Return the [X, Y] coordinate for the center point of the cell that contains the specified text.  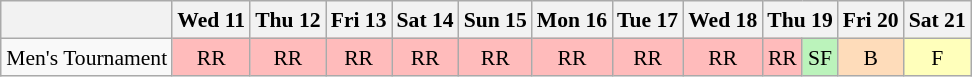
Sat 14 [426, 20]
Tue 17 [648, 20]
Sat 21 [938, 20]
Mon 16 [572, 20]
Wed 11 [211, 20]
Thu 12 [288, 20]
Sun 15 [496, 20]
Thu 19 [800, 20]
B [871, 56]
Men's Tournament [86, 56]
SF [820, 56]
Wed 18 [722, 20]
F [938, 56]
Fri 13 [359, 20]
Fri 20 [871, 20]
